For the text-containing cell, return its midpoint in [x, y] coordinate format. 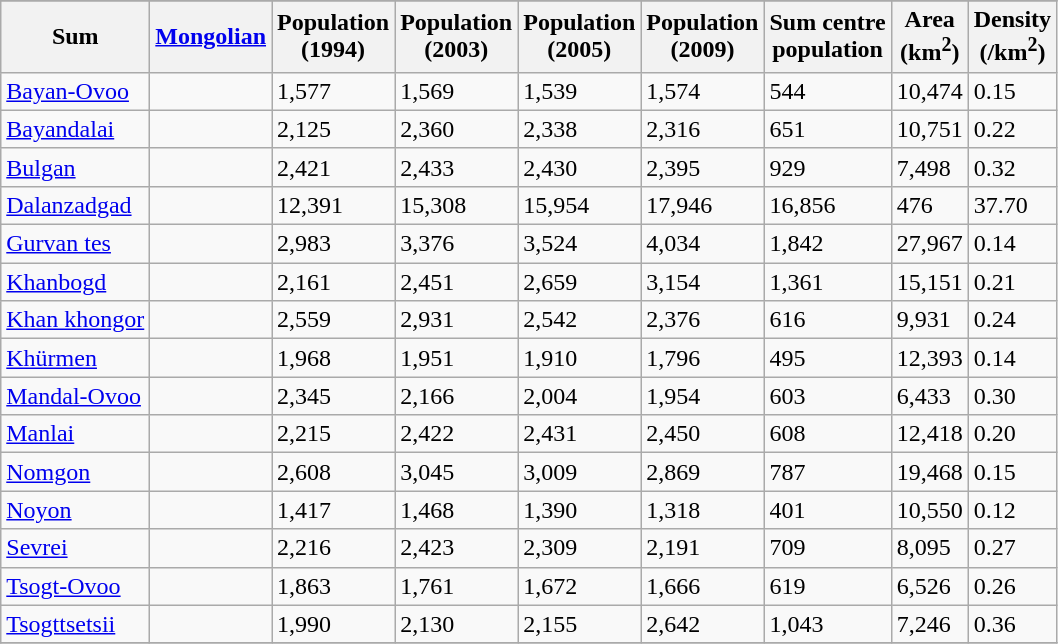
10,550 [930, 510]
2,659 [580, 282]
787 [828, 472]
2,345 [334, 396]
Gurvan tes [76, 244]
Khanbogd [76, 282]
Tsogttsetsii [76, 624]
1,569 [456, 91]
1,666 [702, 586]
7,246 [930, 624]
Mandal-Ovoo [76, 396]
2,191 [702, 548]
2,642 [702, 624]
Population(1994) [334, 37]
1,910 [580, 358]
2,423 [456, 548]
Dalanzadgad [76, 205]
1,863 [334, 586]
2,309 [580, 548]
2,869 [702, 472]
2,608 [334, 472]
476 [930, 205]
Khürmen [76, 358]
2,161 [334, 282]
2,125 [334, 129]
Bayandalai [76, 129]
544 [828, 91]
16,856 [828, 205]
Manlai [76, 434]
0.21 [1012, 282]
2,360 [456, 129]
Sum centrepopulation [828, 37]
Khan khongor [76, 320]
1,043 [828, 624]
3,045 [456, 472]
0.27 [1012, 548]
2,431 [580, 434]
2,215 [334, 434]
19,468 [930, 472]
Mongolian [211, 37]
6,433 [930, 396]
2,433 [456, 167]
3,524 [580, 244]
12,393 [930, 358]
2,421 [334, 167]
Area(km2) [930, 37]
Sevrei [76, 548]
2,430 [580, 167]
2,450 [702, 434]
4,034 [702, 244]
2,004 [580, 396]
619 [828, 586]
2,216 [334, 548]
3,376 [456, 244]
10,751 [930, 129]
10,474 [930, 91]
1,968 [334, 358]
0.12 [1012, 510]
401 [828, 510]
15,151 [930, 282]
Density(/km2) [1012, 37]
2,316 [702, 129]
15,954 [580, 205]
929 [828, 167]
0.24 [1012, 320]
Noyon [76, 510]
12,418 [930, 434]
2,376 [702, 320]
2,451 [456, 282]
3,009 [580, 472]
0.22 [1012, 129]
603 [828, 396]
2,542 [580, 320]
495 [828, 358]
Nomgon [76, 472]
1,672 [580, 586]
608 [828, 434]
1,954 [702, 396]
1,318 [702, 510]
2,395 [702, 167]
Sum [76, 37]
1,990 [334, 624]
1,574 [702, 91]
1,577 [334, 91]
2,422 [456, 434]
Bulgan [76, 167]
0.36 [1012, 624]
1,468 [456, 510]
Population(2003) [456, 37]
8,095 [930, 548]
651 [828, 129]
Population(2009) [702, 37]
1,796 [702, 358]
37.70 [1012, 205]
Population(2005) [580, 37]
2,338 [580, 129]
0.30 [1012, 396]
2,166 [456, 396]
3,154 [702, 282]
7,498 [930, 167]
2,983 [334, 244]
709 [828, 548]
1,951 [456, 358]
15,308 [456, 205]
0.26 [1012, 586]
9,931 [930, 320]
2,559 [334, 320]
27,967 [930, 244]
2,155 [580, 624]
1,761 [456, 586]
0.32 [1012, 167]
1,842 [828, 244]
1,390 [580, 510]
1,361 [828, 282]
12,391 [334, 205]
616 [828, 320]
1,539 [580, 91]
0.20 [1012, 434]
2,130 [456, 624]
6,526 [930, 586]
Bayan-Ovoo [76, 91]
2,931 [456, 320]
1,417 [334, 510]
Tsogt-Ovoo [76, 586]
17,946 [702, 205]
